Return (X, Y) of the center of cell containing provided text 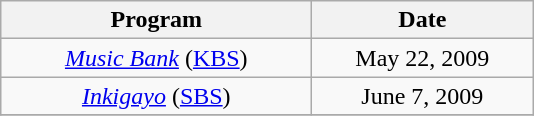
June 7, 2009 (422, 96)
Program (156, 20)
Music Bank (KBS) (156, 58)
Inkigayo (SBS) (156, 96)
Date (422, 20)
May 22, 2009 (422, 58)
